Pinpoint the cell where the given text exists, returning its [x, y] midpoint coordinate. 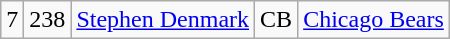
CB [276, 20]
Stephen Denmark [163, 20]
238 [48, 20]
Chicago Bears [374, 20]
7 [12, 20]
